Determine the [x, y] coordinate at the center of the cell enclosing the given text.  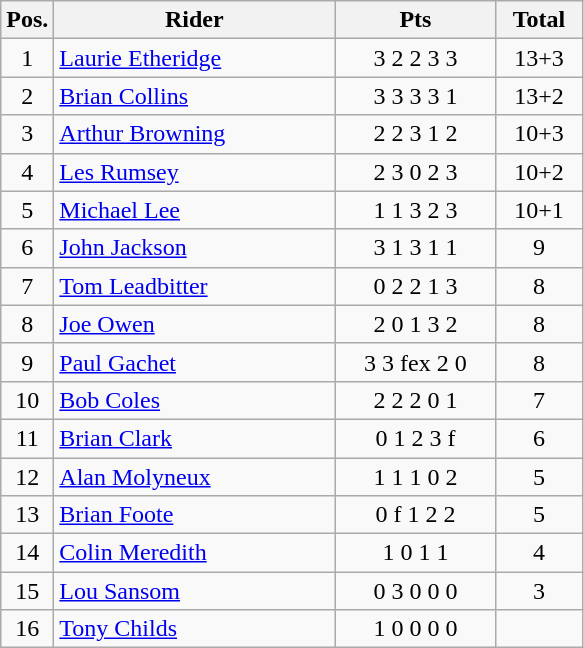
1 0 1 1 [416, 553]
Pos. [28, 20]
14 [28, 553]
13+3 [539, 58]
Arthur Browning [194, 134]
13+2 [539, 96]
10+1 [539, 210]
Tony Childs [194, 629]
3 3 fex 2 0 [416, 362]
Joe Owen [194, 324]
16 [28, 629]
3 3 3 3 1 [416, 96]
Alan Molyneux [194, 477]
12 [28, 477]
Tom Leadbitter [194, 286]
0 f 1 2 2 [416, 515]
Brian Foote [194, 515]
Paul Gachet [194, 362]
Bob Coles [194, 400]
Lou Sansom [194, 591]
3 1 3 1 1 [416, 248]
Laurie Etheridge [194, 58]
2 0 1 3 2 [416, 324]
15 [28, 591]
0 1 2 3 f [416, 438]
10+3 [539, 134]
2 2 2 0 1 [416, 400]
Colin Meredith [194, 553]
1 1 1 0 2 [416, 477]
Brian Clark [194, 438]
3 2 2 3 3 [416, 58]
Pts [416, 20]
Les Rumsey [194, 172]
13 [28, 515]
11 [28, 438]
1 1 3 2 3 [416, 210]
2 3 0 2 3 [416, 172]
10+2 [539, 172]
2 [28, 96]
2 2 3 1 2 [416, 134]
Michael Lee [194, 210]
Rider [194, 20]
Brian Collins [194, 96]
1 [28, 58]
Total [539, 20]
0 2 2 1 3 [416, 286]
John Jackson [194, 248]
0 3 0 0 0 [416, 591]
1 0 0 0 0 [416, 629]
10 [28, 400]
